Determine the [X, Y] coordinate at the center of the cell enclosing the given text.  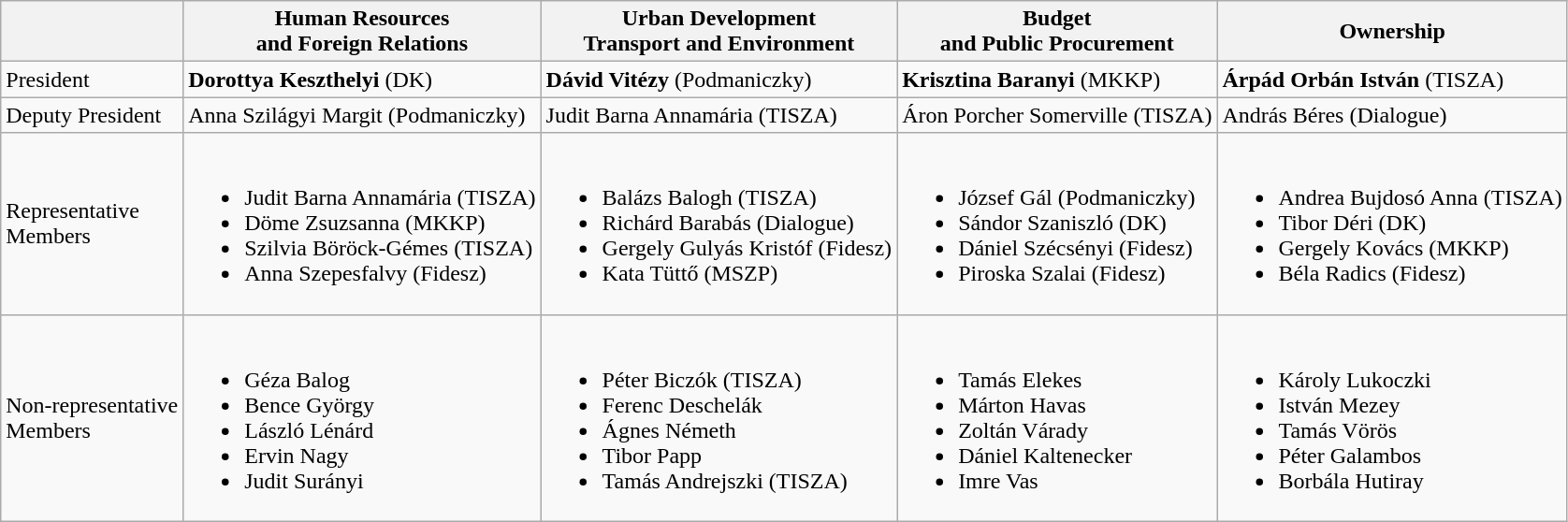
Péter Biczók (TISZA)Ferenc DeschelákÁgnes NémethTibor PappTamás Andrejszki (TISZA) [719, 417]
Andrea Bujdosó Anna (TISZA)Tibor Déri (DK)Gergely Kovács (MKKP)Béla Radics (Fidesz) [1392, 224]
Dávid Vitézy (Podmaniczky) [719, 80]
Anna Szilágyi Margit (Podmaniczky) [362, 115]
Dorottya Keszthelyi (DK) [362, 80]
Deputy President [92, 115]
Urban DevelopmentTransport and Environment [719, 32]
Tamás ElekesMárton HavasZoltán VáradyDániel KalteneckerImre Vas [1057, 417]
Krisztina Baranyi (MKKP) [1057, 80]
Árpád Orbán István (TISZA) [1392, 80]
Károly LukoczkiIstván MezeyTamás VörösPéter GalambosBorbála Hutiray [1392, 417]
Judit Barna Annamária (TISZA)Döme Zsuzsanna (MKKP)Szilvia Böröck-Gémes (TISZA)Anna Szepesfalvy (Fidesz) [362, 224]
András Béres (Dialogue) [1392, 115]
Áron Porcher Somerville (TISZA) [1057, 115]
József Gál (Podmaniczky)Sándor Szaniszló (DK)Dániel Szécsényi (Fidesz)Piroska Szalai (Fidesz) [1057, 224]
Géza BalogBence GyörgyLászló LénárdErvin NagyJudit Surányi [362, 417]
Non-representativeMembers [92, 417]
RepresentativeMembers [92, 224]
Budgetand Public Procurement [1057, 32]
Ownership [1392, 32]
President [92, 80]
Balázs Balogh (TISZA)Richárd Barabás (Dialogue)Gergely Gulyás Kristóf (Fidesz)Kata Tüttő (MSZP) [719, 224]
Human Resourcesand Foreign Relations [362, 32]
Judit Barna Annamária (TISZA) [719, 115]
